Capture the cell that displays the provided text and extract its [x, y] central coordinate. 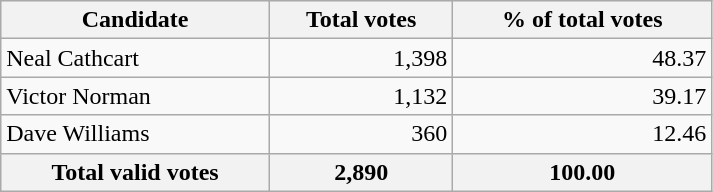
48.37 [582, 58]
12.46 [582, 134]
100.00 [582, 172]
1,132 [360, 96]
Total valid votes [136, 172]
Victor Norman [136, 96]
Dave Williams [136, 134]
360 [360, 134]
Neal Cathcart [136, 58]
1,398 [360, 58]
39.17 [582, 96]
% of total votes [582, 20]
Total votes [360, 20]
2,890 [360, 172]
Candidate [136, 20]
